Capture the cell that displays the provided text and extract its [X, Y] central coordinate. 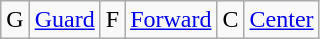
G [15, 20]
Guard [64, 20]
Center [282, 20]
C [230, 20]
F [112, 20]
Forward [171, 20]
